Determine the (x, y) coordinate at the center of the cell enclosing the given text.  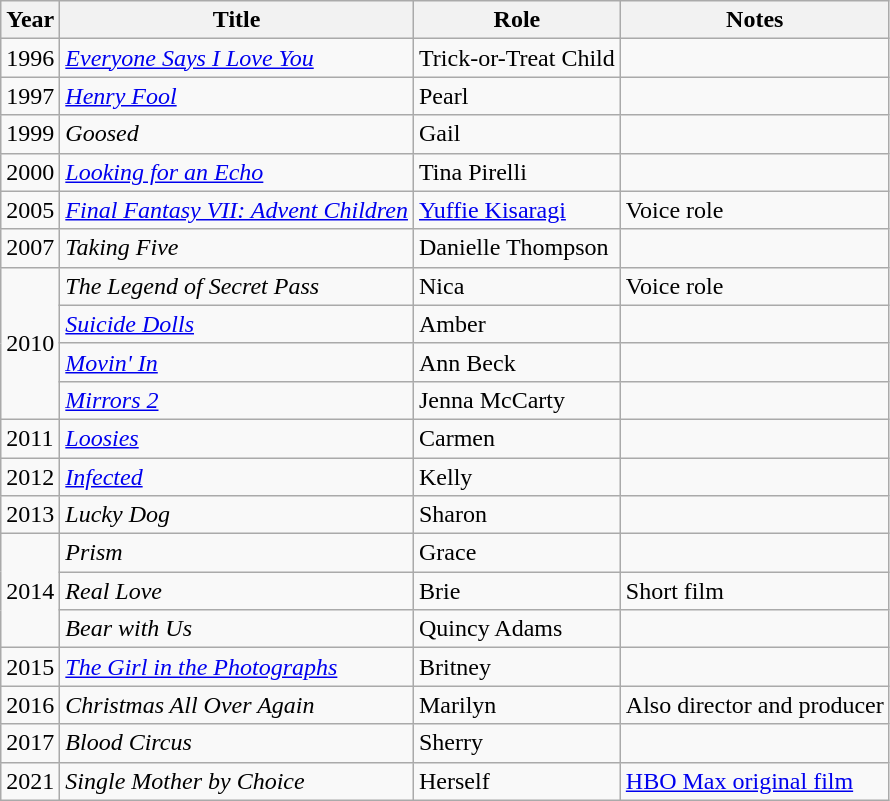
Goosed (237, 134)
Taking Five (237, 248)
Loosies (237, 438)
2007 (30, 248)
The Girl in the Photographs (237, 667)
Nica (516, 286)
Title (237, 20)
Herself (516, 781)
2013 (30, 515)
Britney (516, 667)
Kelly (516, 477)
Looking for an Echo (237, 172)
Carmen (516, 438)
Everyone Says I Love You (237, 58)
2015 (30, 667)
Mirrors 2 (237, 400)
2011 (30, 438)
Jenna McCarty (516, 400)
Also director and producer (754, 705)
Year (30, 20)
Tina Pirelli (516, 172)
Yuffie Kisaragi (516, 210)
HBO Max original film (754, 781)
2016 (30, 705)
Single Mother by Choice (237, 781)
Gail (516, 134)
1999 (30, 134)
2021 (30, 781)
Trick-or-Treat Child (516, 58)
Ann Beck (516, 362)
Sherry (516, 743)
1997 (30, 96)
Marilyn (516, 705)
Quincy Adams (516, 629)
Amber (516, 324)
Danielle Thompson (516, 248)
Infected (237, 477)
The Legend of Secret Pass (237, 286)
Sharon (516, 515)
Bear with Us (237, 629)
Notes (754, 20)
2014 (30, 591)
Suicide Dolls (237, 324)
Real Love (237, 591)
Role (516, 20)
2012 (30, 477)
2000 (30, 172)
Prism (237, 553)
Christmas All Over Again (237, 705)
Grace (516, 553)
2017 (30, 743)
Lucky Dog (237, 515)
1996 (30, 58)
Blood Circus (237, 743)
Final Fantasy VII: Advent Children (237, 210)
2010 (30, 343)
Pearl (516, 96)
Brie (516, 591)
Movin' In (237, 362)
Henry Fool (237, 96)
Short film (754, 591)
2005 (30, 210)
